Pinpoint the cell where the given text exists, returning its (x, y) midpoint coordinate. 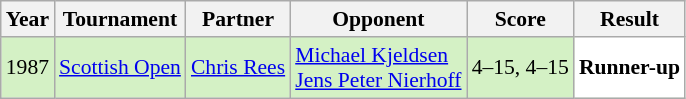
Year (28, 19)
Result (630, 19)
Tournament (120, 19)
4–15, 4–15 (520, 68)
Chris Rees (238, 68)
Score (520, 19)
Runner-up (630, 68)
Opponent (378, 19)
Michael Kjeldsen Jens Peter Nierhoff (378, 68)
1987 (28, 68)
Scottish Open (120, 68)
Partner (238, 19)
